Detect which cell encompasses the target text, then output its (X, Y) center coordinate. 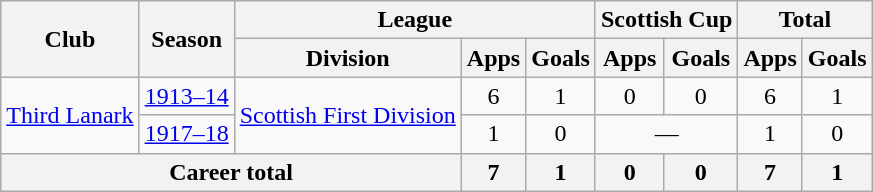
1917–18 (186, 134)
Career total (232, 172)
Division (348, 58)
Third Lanark (70, 115)
Season (186, 39)
— (666, 134)
1913–14 (186, 96)
Total (805, 20)
Club (70, 39)
Scottish Cup (666, 20)
Scottish First Division (348, 115)
League (414, 20)
